Search for the cell housing the specified text and yield its [X, Y] center coordinate. 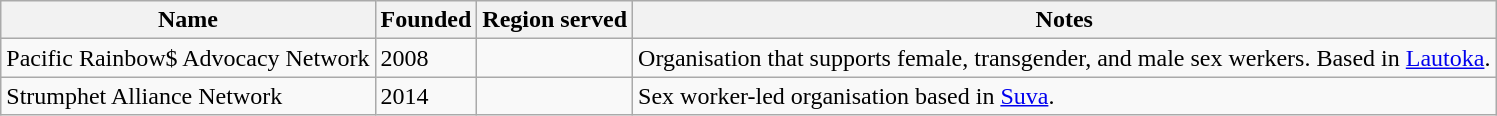
Name [188, 20]
Pacific Rainbow$ Advocacy Network [188, 58]
Notes [1064, 20]
Sex worker-led organisation based in Suva. [1064, 96]
2014 [426, 96]
Strumphet Alliance Network [188, 96]
2008 [426, 58]
Organisation that supports female, transgender, and male sex werkers. Based in Lautoka. [1064, 58]
Founded [426, 20]
Region served [555, 20]
